Scan for the cell matching the given text and deliver its (x, y) coordinate at center. 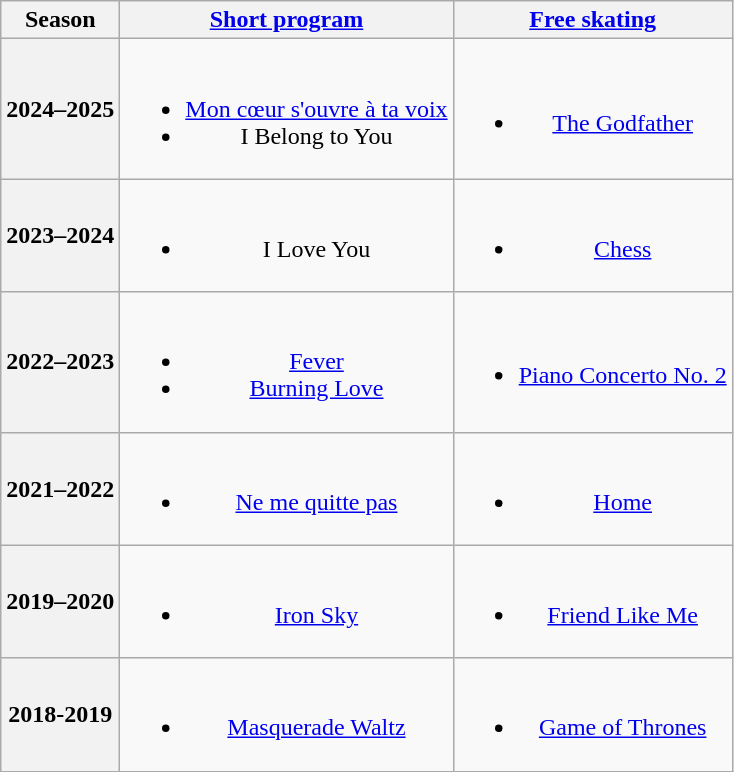
The Godfather (592, 109)
Chess (592, 236)
Home (592, 488)
Ne me quitte pas (286, 488)
Short program (286, 20)
2022–2023 (60, 362)
2023–2024 (60, 236)
Masquerade Waltz (286, 714)
2021–2022 (60, 488)
I Love You (286, 236)
2019–2020 (60, 602)
Iron Sky (286, 602)
Season (60, 20)
2018-2019 (60, 714)
Free skating (592, 20)
Friend Like Me (592, 602)
2024–2025 (60, 109)
Game of Thrones (592, 714)
Piano Concerto No. 2 (592, 362)
Mon cœur s'ouvre à ta voix I Belong to You (286, 109)
FeverBurning Love (286, 362)
